Identify which cell holds the provided text, then report its [x, y] central coordinate. 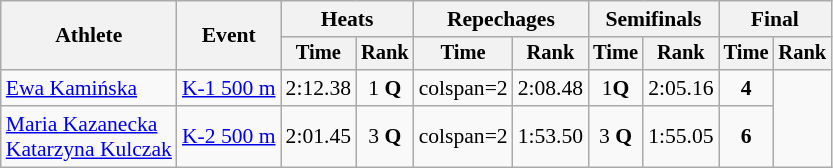
1:55.05 [680, 136]
Ewa Kamińska [89, 88]
Maria KazaneckaKatarzyna Kulczak [89, 136]
Event [229, 36]
Semifinals [653, 19]
K-2 500 m [229, 136]
2:08.48 [550, 88]
Final [775, 19]
4 [746, 88]
2:12.38 [318, 88]
Heats [348, 19]
1:53.50 [550, 136]
2:05.16 [680, 88]
Athlete [89, 36]
Repechages [502, 19]
6 [746, 136]
1 Q [385, 88]
1Q [616, 88]
K-1 500 m [229, 88]
2:01.45 [318, 136]
